Capture the cell that displays the provided text and extract its [X, Y] central coordinate. 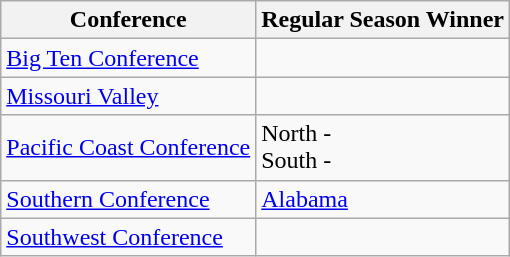
Southern Conference [128, 199]
Regular Season Winner [383, 20]
Alabama [383, 199]
Missouri Valley [128, 96]
Southwest Conference [128, 237]
North - South - [383, 148]
Big Ten Conference [128, 58]
Conference [128, 20]
Pacific Coast Conference [128, 148]
